Capture the cell that displays the provided text and extract its (X, Y) central coordinate. 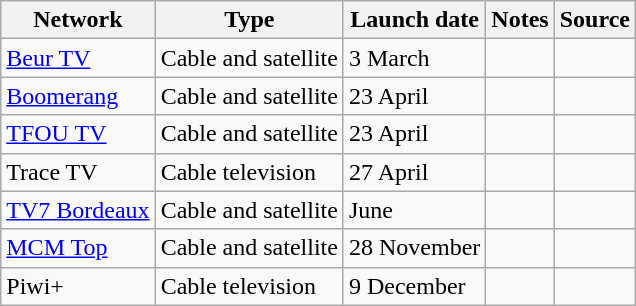
Beur TV (78, 58)
Launch date (414, 20)
TV7 Bordeaux (78, 210)
Trace TV (78, 172)
MCM Top (78, 248)
9 December (414, 286)
3 March (414, 58)
Source (594, 20)
Piwi+ (78, 286)
Type (249, 20)
June (414, 210)
28 November (414, 248)
Boomerang (78, 96)
Network (78, 20)
27 April (414, 172)
Notes (520, 20)
TFOU TV (78, 134)
